Output the [X, Y] coordinate of the center of the cell containing the given text.  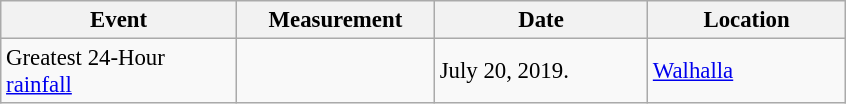
Event [119, 20]
July 20, 2019. [540, 72]
Greatest 24-Hour rainfall [119, 72]
Date [540, 20]
Location [747, 20]
Measurement [335, 20]
Walhalla [747, 72]
